Output the [X, Y] coordinate of the center of the cell containing the given text.  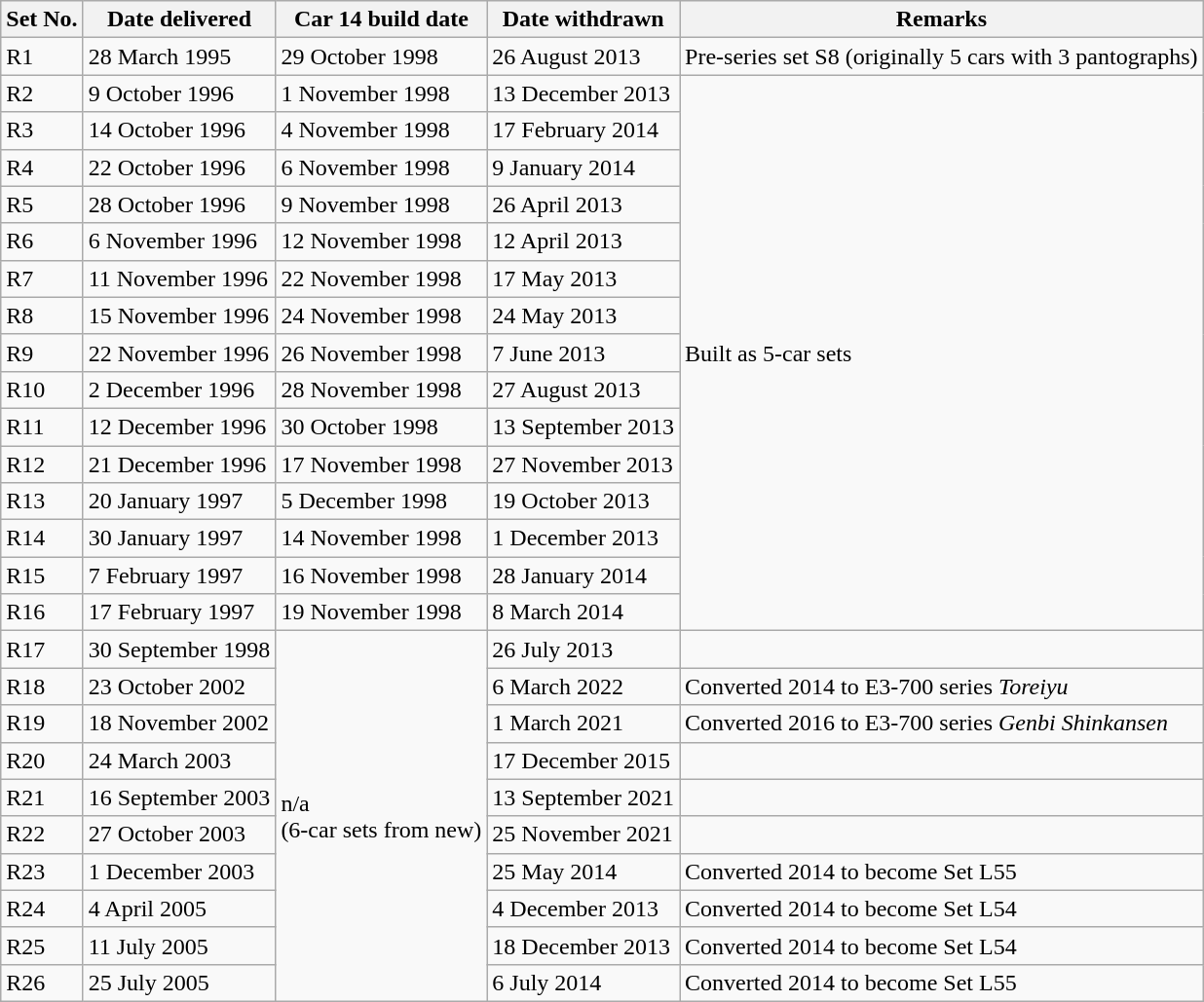
R18 [42, 687]
6 November 1996 [179, 241]
1 March 2021 [583, 724]
12 December 1996 [179, 427]
n/a(6-car sets from new) [382, 816]
22 November 1998 [382, 278]
1 December 2003 [179, 872]
5 December 1998 [382, 501]
R24 [42, 909]
R1 [42, 56]
25 July 2005 [179, 983]
7 June 2013 [583, 353]
Converted 2016 to E3-700 series Genbi Shinkansen [942, 724]
Built as 5-car sets [942, 353]
R26 [42, 983]
30 January 1997 [179, 538]
R3 [42, 130]
Set No. [42, 19]
R13 [42, 501]
26 August 2013 [583, 56]
4 April 2005 [179, 909]
6 July 2014 [583, 983]
28 March 1995 [179, 56]
17 November 1998 [382, 464]
24 May 2013 [583, 315]
R12 [42, 464]
12 November 1998 [382, 241]
R8 [42, 315]
13 September 2021 [583, 798]
18 December 2013 [583, 946]
11 July 2005 [179, 946]
27 October 2003 [179, 835]
Pre-series set S8 (originally 5 cars with 3 pantographs) [942, 56]
Remarks [942, 19]
9 October 1996 [179, 93]
26 July 2013 [583, 649]
4 December 2013 [583, 909]
17 February 1997 [179, 612]
27 November 2013 [583, 464]
24 November 1998 [382, 315]
28 November 1998 [382, 390]
19 November 1998 [382, 612]
R4 [42, 167]
17 May 2013 [583, 278]
R21 [42, 798]
R9 [42, 353]
26 November 1998 [382, 353]
14 November 1998 [382, 538]
28 October 1996 [179, 204]
14 October 1996 [179, 130]
Car 14 build date [382, 19]
25 November 2021 [583, 835]
23 October 2002 [179, 687]
R16 [42, 612]
R11 [42, 427]
R17 [42, 649]
22 October 1996 [179, 167]
R23 [42, 872]
9 November 1998 [382, 204]
Date withdrawn [583, 19]
13 December 2013 [583, 93]
9 January 2014 [583, 167]
26 April 2013 [583, 204]
30 October 1998 [382, 427]
27 August 2013 [583, 390]
R14 [42, 538]
16 September 2003 [179, 798]
24 March 2003 [179, 761]
R15 [42, 575]
21 December 1996 [179, 464]
17 December 2015 [583, 761]
R5 [42, 204]
1 December 2013 [583, 538]
2 December 1996 [179, 390]
18 November 2002 [179, 724]
R7 [42, 278]
Date delivered [179, 19]
6 March 2022 [583, 687]
29 October 1998 [382, 56]
R6 [42, 241]
20 January 1997 [179, 501]
19 October 2013 [583, 501]
1 November 1998 [382, 93]
30 September 1998 [179, 649]
6 November 1998 [382, 167]
15 November 1996 [179, 315]
11 November 1996 [179, 278]
R25 [42, 946]
R19 [42, 724]
12 April 2013 [583, 241]
16 November 1998 [382, 575]
25 May 2014 [583, 872]
22 November 1996 [179, 353]
R10 [42, 390]
28 January 2014 [583, 575]
R20 [42, 761]
R2 [42, 93]
17 February 2014 [583, 130]
7 February 1997 [179, 575]
13 September 2013 [583, 427]
R22 [42, 835]
4 November 1998 [382, 130]
8 March 2014 [583, 612]
Converted 2014 to E3-700 series Toreiyu [942, 687]
